Return the [X, Y] coordinate for the center point of the cell that contains the specified text.  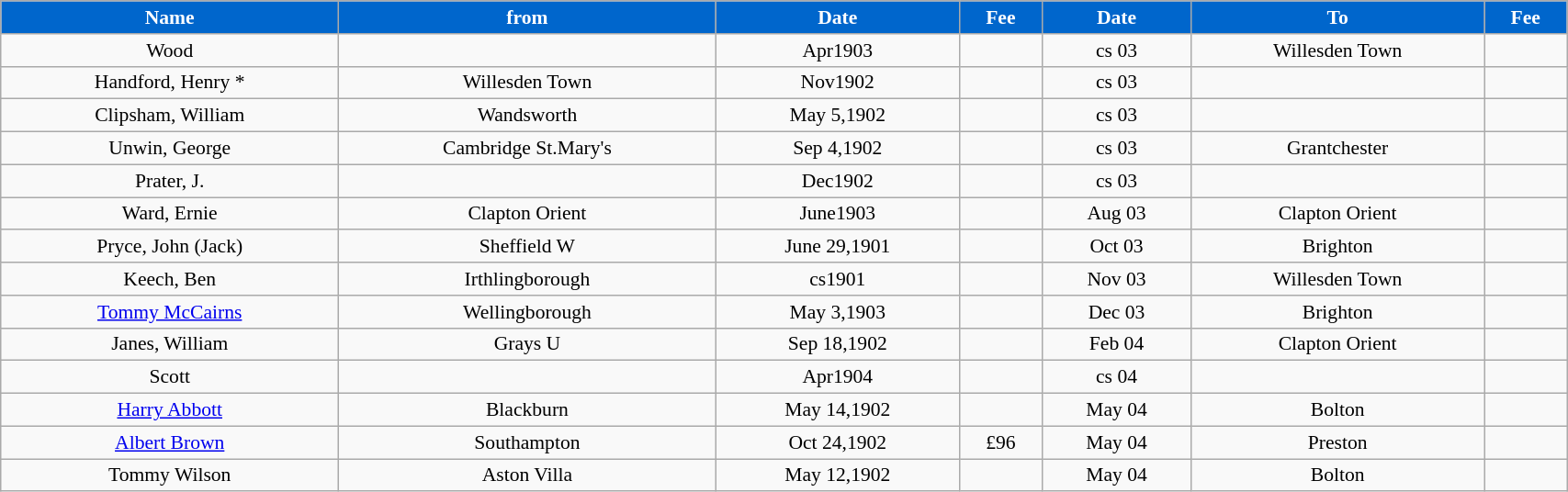
Sheffield W [527, 247]
Unwin, George [170, 149]
May 3,1903 [838, 312]
May 12,1902 [838, 475]
June1903 [838, 214]
Harry Abbott [170, 410]
Wellingborough [527, 312]
Apr1903 [838, 50]
Cambridge St.Mary's [527, 149]
Blackburn [527, 410]
Nov 03 [1116, 279]
May 14,1902 [838, 410]
Tommy McCairns [170, 312]
Grays U [527, 344]
Albert Brown [170, 442]
May 5,1902 [838, 116]
Oct 24,1902 [838, 442]
cs 04 [1116, 377]
Janes, William [170, 344]
Wood [170, 50]
Apr1904 [838, 377]
Dec1902 [838, 181]
Handford, Henry * [170, 83]
Irthlingborough [527, 279]
Wandsworth [527, 116]
Name [170, 17]
Oct 03 [1116, 247]
Keech, Ben [170, 279]
Dec 03 [1116, 312]
Tommy Wilson [170, 475]
Grantchester [1337, 149]
Preston [1337, 442]
Sep 4,1902 [838, 149]
To [1337, 17]
Ward, Ernie [170, 214]
Southampton [527, 442]
Feb 04 [1116, 344]
Nov1902 [838, 83]
Aston Villa [527, 475]
Pryce, John (Jack) [170, 247]
Scott [170, 377]
Clipsham, William [170, 116]
Sep 18,1902 [838, 344]
Prater, J. [170, 181]
cs1901 [838, 279]
Aug 03 [1116, 214]
June 29,1901 [838, 247]
£96 [1000, 442]
from [527, 17]
